Determine the [x, y] coordinate at the center of the cell enclosing the given text.  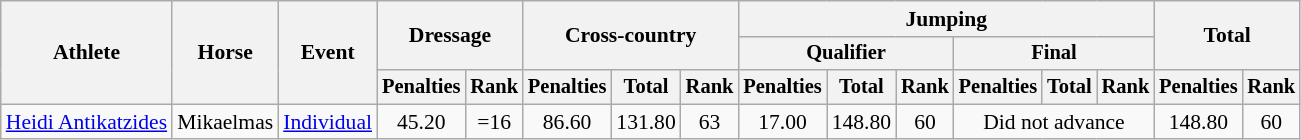
63 [710, 122]
Horse [225, 52]
Qualifier [846, 54]
Jumping [946, 19]
=16 [494, 122]
Cross-country [630, 36]
86.60 [567, 122]
17.00 [782, 122]
Event [328, 52]
Dressage [450, 36]
131.80 [646, 122]
Final [1054, 54]
Athlete [86, 52]
45.20 [421, 122]
Heidi Antikatzides [86, 122]
Did not advance [1054, 122]
Mikaelmas [225, 122]
Individual [328, 122]
